For the text-containing cell, return its midpoint in [X, Y] coordinate format. 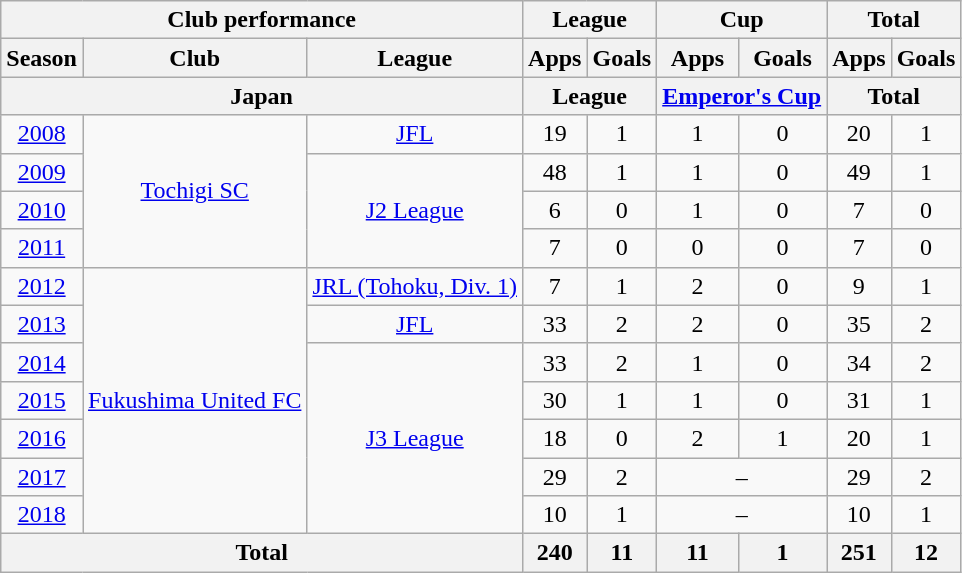
31 [859, 400]
2017 [42, 477]
6 [555, 210]
2015 [42, 400]
Fukushima United FC [194, 400]
34 [859, 362]
Club performance [262, 20]
JRL (Tohoku, Div. 1) [415, 286]
30 [555, 400]
Emperor's Cup [742, 96]
19 [555, 134]
2010 [42, 210]
Season [42, 58]
35 [859, 324]
Tochigi SC [194, 191]
2009 [42, 172]
Club [194, 58]
12 [926, 553]
240 [555, 553]
18 [555, 438]
9 [859, 286]
2014 [42, 362]
251 [859, 553]
Japan [262, 96]
2013 [42, 324]
2008 [42, 134]
J2 League [415, 210]
48 [555, 172]
Cup [742, 20]
2011 [42, 248]
49 [859, 172]
2016 [42, 438]
2012 [42, 286]
2018 [42, 515]
J3 League [415, 438]
